Return the (X, Y) coordinate for the center point of the cell that contains the specified text.  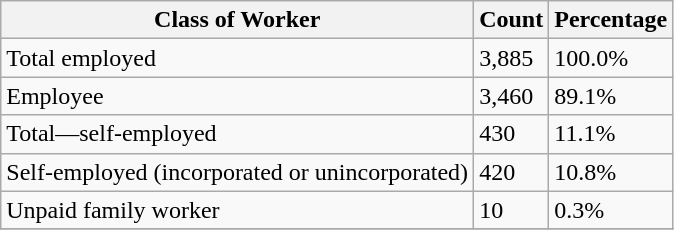
Self-employed (incorporated or unincorporated) (238, 172)
430 (512, 134)
Class of Worker (238, 20)
Count (512, 20)
10 (512, 210)
3,460 (512, 96)
100.0% (611, 58)
Total employed (238, 58)
Unpaid family worker (238, 210)
10.8% (611, 172)
Percentage (611, 20)
Employee (238, 96)
420 (512, 172)
11.1% (611, 134)
3,885 (512, 58)
0.3% (611, 210)
Total—self-employed (238, 134)
89.1% (611, 96)
